Capture the cell that displays the provided text and extract its (x, y) central coordinate. 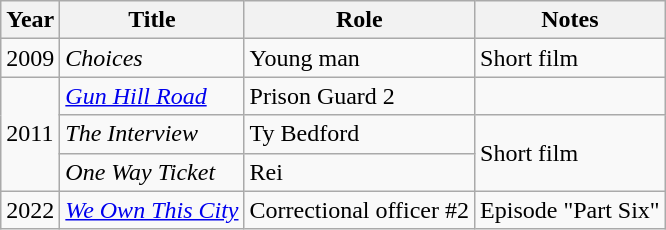
Episode "Part Six" (570, 210)
Correctional officer #2 (360, 210)
Choices (152, 58)
The Interview (152, 134)
Role (360, 20)
2011 (30, 134)
We Own This City (152, 210)
Notes (570, 20)
Gun Hill Road (152, 96)
Young man (360, 58)
Year (30, 20)
Ty Bedford (360, 134)
2022 (30, 210)
Title (152, 20)
Prison Guard 2 (360, 96)
2009 (30, 58)
Rei (360, 172)
One Way Ticket (152, 172)
